Pinpoint the cell where the given text exists, returning its (X, Y) midpoint coordinate. 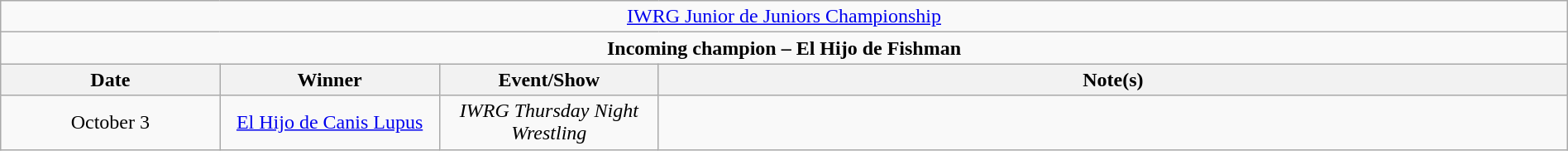
Winner (329, 80)
IWRG Junior de Juniors Championship (784, 17)
October 3 (111, 123)
El Hijo de Canis Lupus (329, 123)
IWRG Thursday Night Wrestling (549, 123)
Event/Show (549, 80)
Incoming champion – El Hijo de Fishman (784, 48)
Note(s) (1113, 80)
Date (111, 80)
